For the text-containing cell, return its midpoint in (X, Y) coordinate format. 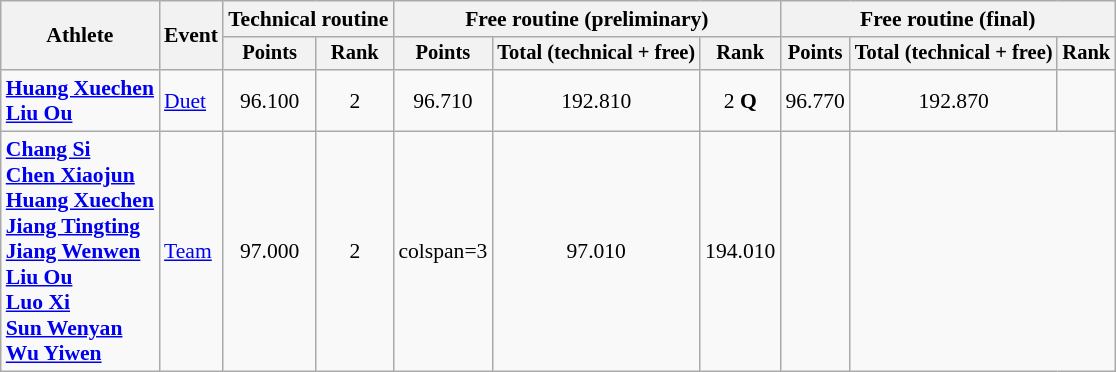
Team (191, 252)
Free routine (preliminary) (586, 19)
96.710 (442, 100)
Duet (191, 100)
2 Q (740, 100)
192.810 (596, 100)
97.000 (270, 252)
Technical routine (308, 19)
Chang SiChen XiaojunHuang XuechenJiang TingtingJiang WenwenLiu OuLuo XiSun WenyanWu Yiwen (80, 252)
97.010 (596, 252)
194.010 (740, 252)
Athlete (80, 36)
192.870 (954, 100)
Event (191, 36)
96.770 (814, 100)
Huang XuechenLiu Ou (80, 100)
96.100 (270, 100)
colspan=3 (442, 252)
Free routine (final) (948, 19)
